Locate the cell with the specified text and output its [x, y] center coordinate. 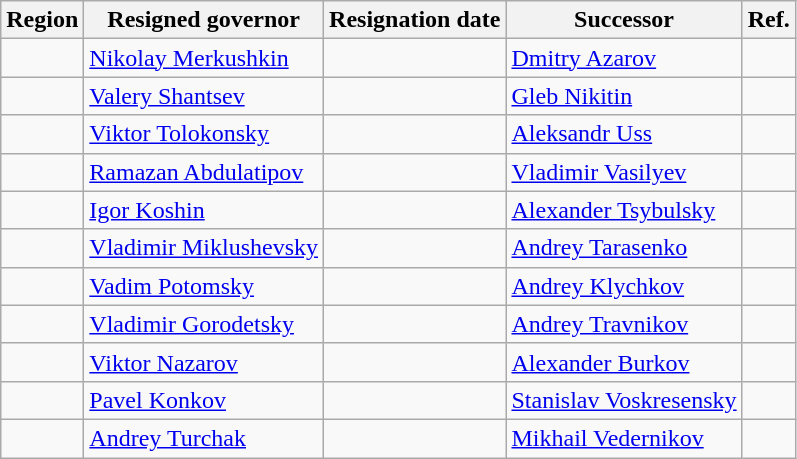
Stanislav Voskresensky [624, 400]
Andrey Klychkov [624, 286]
Igor Koshin [204, 210]
Aleksandr Uss [624, 134]
Vladimir Vasilyev [624, 172]
Resignation date [415, 20]
Region [42, 20]
Andrey Travnikov [624, 324]
Nikolay Merkushkin [204, 58]
Resigned governor [204, 20]
Pavel Konkov [204, 400]
Ramazan Abdulatipov [204, 172]
Andrey Tarasenko [624, 248]
Andrey Turchak [204, 438]
Valery Shantsev [204, 96]
Alexander Burkov [624, 362]
Dmitry Azarov [624, 58]
Vadim Potomsky [204, 286]
Alexander Tsybulsky [624, 210]
Successor [624, 20]
Viktor Nazarov [204, 362]
Gleb Nikitin [624, 96]
Ref. [768, 20]
Mikhail Vedernikov [624, 438]
Viktor Tolokonsky [204, 134]
Vladimir Miklushevsky [204, 248]
Vladimir Gorodetsky [204, 324]
